From the cell containing the given text, extract its center point as (x, y) coordinate. 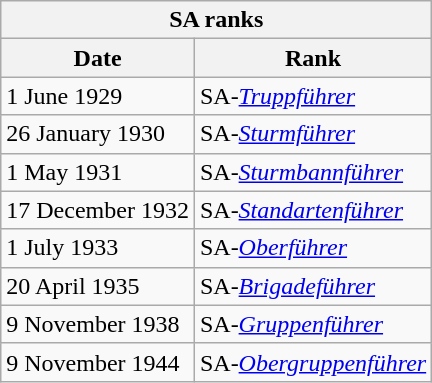
SA-Obergruppenführer (312, 362)
1 May 1931 (98, 172)
Rank (312, 58)
SA-Gruppenführer (312, 324)
SA ranks (216, 20)
SA-Standartenführer (312, 210)
1 June 1929 (98, 96)
SA-Brigadeführer (312, 286)
SA-Sturmbannführer (312, 172)
Date (98, 58)
9 November 1938 (98, 324)
1 July 1933 (98, 248)
SA-Sturmführer (312, 134)
9 November 1944 (98, 362)
SA-Oberführer (312, 248)
26 January 1930 (98, 134)
17 December 1932 (98, 210)
SA-Truppführer (312, 96)
20 April 1935 (98, 286)
